Return the [X, Y] coordinate for the center point of the cell that contains the specified text.  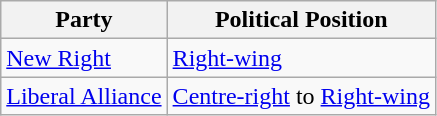
Political Position [301, 20]
Right-wing [301, 58]
Centre-right to Right-wing [301, 96]
New Right [84, 58]
Liberal Alliance [84, 96]
Party [84, 20]
